Return the (X, Y) coordinate for the center point of the cell that contains the specified text.  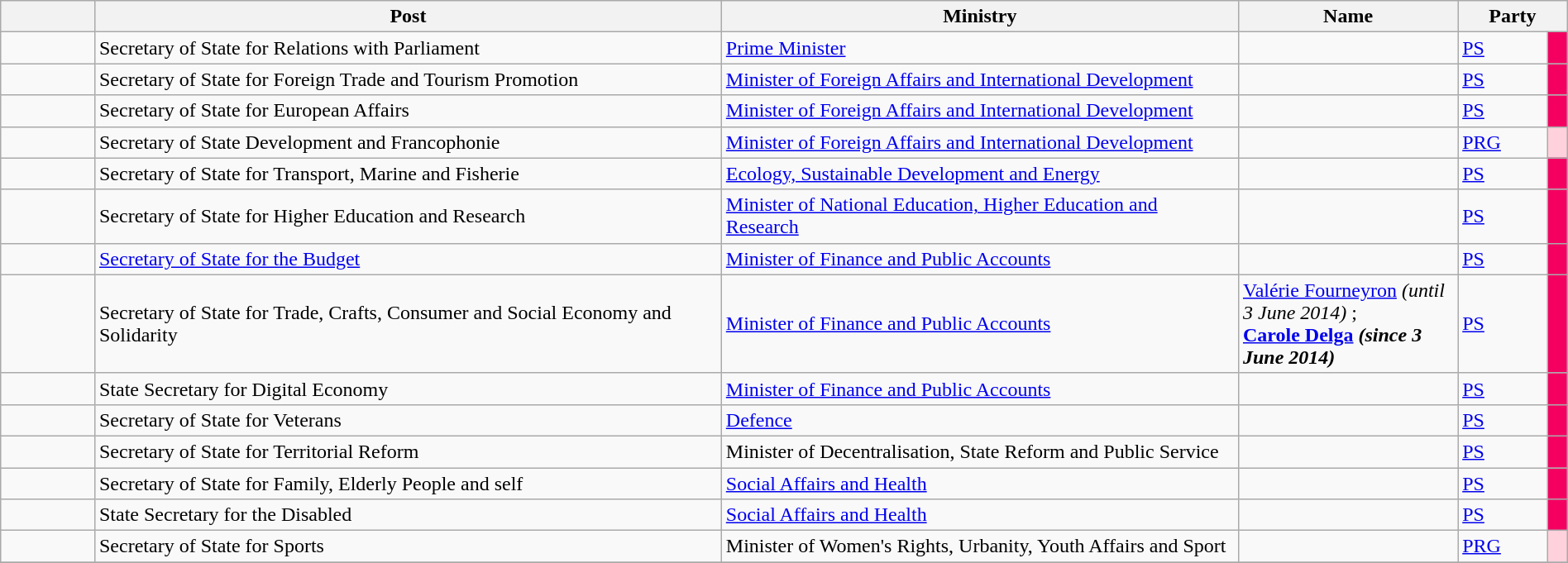
Secretary of State Development and Francophonie (408, 142)
Secretary of State for Family, Elderly People and self (408, 484)
Name (1348, 17)
Secretary of State for Sports (408, 546)
Secretary of State for Foreign Trade and Tourism Promotion (408, 79)
Minister of Decentralisation, State Reform and Public Service (979, 451)
Secretary of State for the Budget (408, 259)
State Secretary for the Disabled (408, 515)
Ecology, Sustainable Development and Energy (979, 174)
Post (408, 17)
Defence (979, 420)
Ministry (979, 17)
Secretary of State for Territorial Reform (408, 451)
Secretary of State for Veterans (408, 420)
State Secretary for Digital Economy (408, 389)
Secretary of State for Transport, Marine and Fisherie (408, 174)
Minister of Women's Rights, Urbanity, Youth Affairs and Sport (979, 546)
Secretary of State for Higher Education and Research (408, 217)
Minister of National Education, Higher Education and Research (979, 217)
Valérie Fourneyron (until 3 June 2014) ;Carole Delga (since 3 June 2014) (1348, 324)
Secretary of State for European Affairs (408, 111)
Party (1513, 17)
Prime Minister (979, 48)
Secretary of State for Relations with Parliament (408, 48)
Secretary of State for Trade, Crafts, Consumer and Social Economy and Solidarity (408, 324)
